Locate the cell with the specified text and output its [x, y] center coordinate. 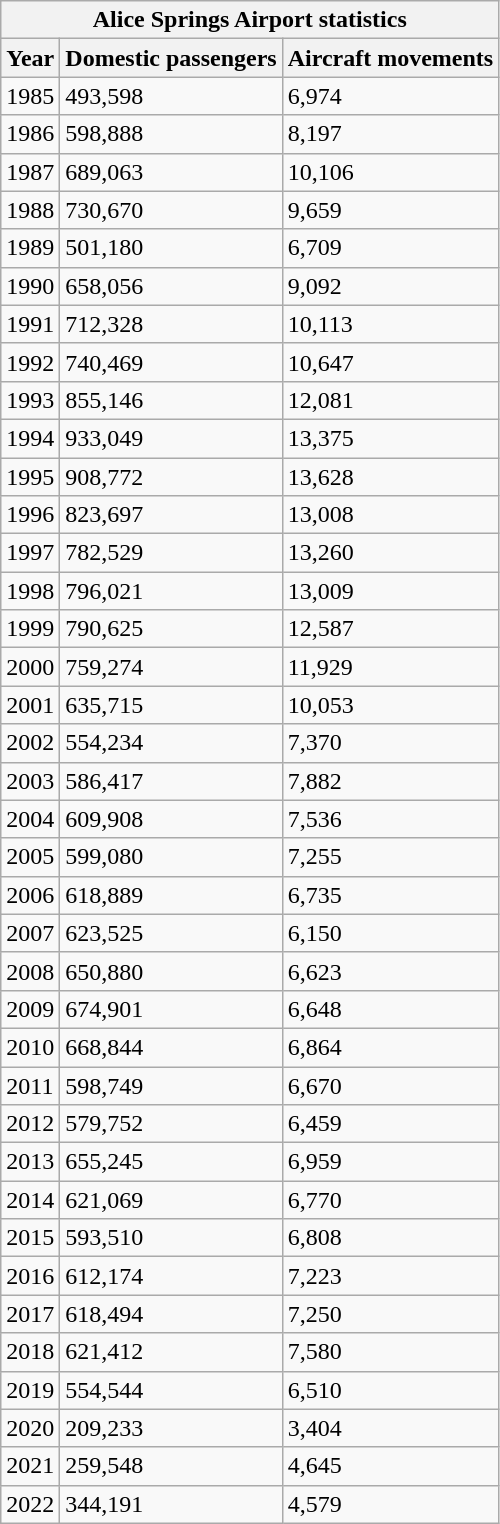
1995 [30, 477]
6,709 [390, 248]
554,234 [171, 743]
2013 [30, 1162]
2018 [30, 1352]
2005 [30, 857]
6,770 [390, 1200]
2009 [30, 1009]
259,548 [171, 1466]
2006 [30, 895]
823,697 [171, 515]
12,587 [390, 629]
759,274 [171, 667]
493,598 [171, 96]
668,844 [171, 1047]
4,645 [390, 1466]
1990 [30, 286]
6,510 [390, 1390]
Domestic passengers [171, 58]
599,080 [171, 857]
689,063 [171, 172]
2003 [30, 781]
13,628 [390, 477]
13,008 [390, 515]
2011 [30, 1085]
1985 [30, 96]
13,375 [390, 438]
2001 [30, 705]
4,579 [390, 1504]
782,529 [171, 553]
598,888 [171, 134]
7,580 [390, 1352]
740,469 [171, 362]
9,659 [390, 210]
7,255 [390, 857]
13,009 [390, 591]
1993 [30, 400]
1997 [30, 553]
933,049 [171, 438]
796,021 [171, 591]
2021 [30, 1466]
1986 [30, 134]
7,223 [390, 1276]
2004 [30, 819]
2015 [30, 1238]
1999 [30, 629]
598,749 [171, 1085]
7,250 [390, 1314]
13,260 [390, 553]
2019 [30, 1390]
712,328 [171, 324]
554,544 [171, 1390]
674,901 [171, 1009]
730,670 [171, 210]
6,959 [390, 1162]
9,092 [390, 286]
586,417 [171, 781]
8,197 [390, 134]
2016 [30, 1276]
6,648 [390, 1009]
1988 [30, 210]
7,882 [390, 781]
635,715 [171, 705]
1994 [30, 438]
612,174 [171, 1276]
10,106 [390, 172]
2008 [30, 971]
623,525 [171, 933]
501,180 [171, 248]
6,670 [390, 1085]
6,974 [390, 96]
908,772 [171, 477]
655,245 [171, 1162]
1992 [30, 362]
7,370 [390, 743]
855,146 [171, 400]
10,113 [390, 324]
621,069 [171, 1200]
344,191 [171, 1504]
2017 [30, 1314]
579,752 [171, 1124]
2022 [30, 1504]
790,625 [171, 629]
2010 [30, 1047]
1991 [30, 324]
6,459 [390, 1124]
658,056 [171, 286]
2012 [30, 1124]
6,808 [390, 1238]
621,412 [171, 1352]
1989 [30, 248]
650,880 [171, 971]
10,647 [390, 362]
2020 [30, 1428]
209,233 [171, 1428]
2007 [30, 933]
618,494 [171, 1314]
11,929 [390, 667]
3,404 [390, 1428]
1987 [30, 172]
1998 [30, 591]
6,623 [390, 971]
593,510 [171, 1238]
7,536 [390, 819]
618,889 [171, 895]
6,735 [390, 895]
2000 [30, 667]
Alice Springs Airport statistics [250, 20]
2002 [30, 743]
6,150 [390, 933]
2014 [30, 1200]
12,081 [390, 400]
1996 [30, 515]
Aircraft movements [390, 58]
6,864 [390, 1047]
Year [30, 58]
10,053 [390, 705]
609,908 [171, 819]
